Return [x, y] of the center of cell containing provided text 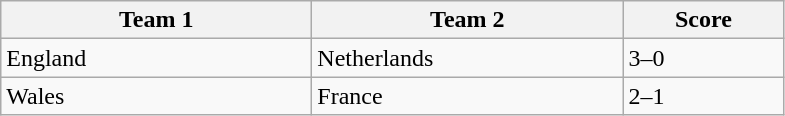
Team 1 [156, 20]
France [468, 96]
Score [704, 20]
3–0 [704, 58]
2–1 [704, 96]
Netherlands [468, 58]
Wales [156, 96]
Team 2 [468, 20]
England [156, 58]
